Output the [x, y] coordinate of the center of the cell containing the given text.  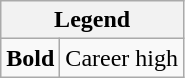
Legend [92, 20]
Career high [122, 58]
Bold [30, 58]
